Pinpoint the cell where the given text exists, returning its [x, y] midpoint coordinate. 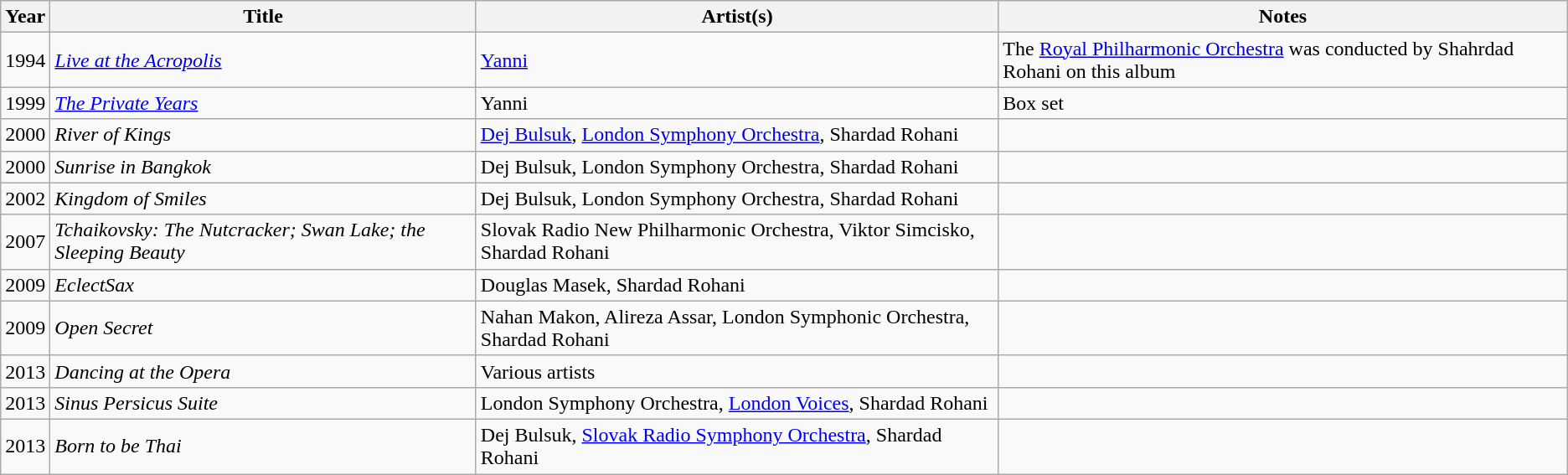
Nahan Makon, Alireza Assar, London Symphonic Orchestra, Shardad Rohani [737, 328]
The Royal Philharmonic Orchestra was conducted by Shahrdad Rohani on this album [1283, 60]
Notes [1283, 17]
Open Secret [263, 328]
1994 [25, 60]
2007 [25, 241]
The Private Years [263, 103]
Artist(s) [737, 17]
Dej Bulsuk, Slovak Radio Symphony Orchestra, Shardad Rohani [737, 446]
Live at the Acropolis [263, 60]
1999 [25, 103]
Douglas Masek, Shardad Rohani [737, 285]
London Symphony Orchestra, London Voices, Shardad Rohani [737, 403]
Year [25, 17]
Sinus Persicus Suite [263, 403]
Tchaikovsky: The Nutcracker; Swan Lake; the Sleeping Beauty [263, 241]
Dancing at the Opera [263, 371]
Sunrise in Bangkok [263, 167]
Box set [1283, 103]
EclectSax [263, 285]
Slovak Radio New Philharmonic Orchestra, Viktor Simcisko, Shardad Rohani [737, 241]
Title [263, 17]
River of Kings [263, 135]
2002 [25, 199]
Various artists [737, 371]
Born to be Thai [263, 446]
Kingdom of Smiles [263, 199]
